Locate the cell with the specified text and output its [x, y] center coordinate. 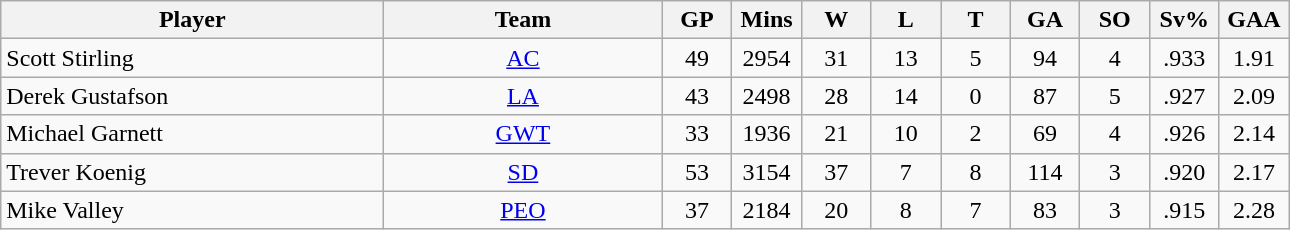
2.17 [1254, 172]
Team [524, 20]
Michael Garnett [192, 134]
Trever Koenig [192, 172]
2184 [767, 210]
2498 [767, 96]
.926 [1184, 134]
2.28 [1254, 210]
33 [697, 134]
13 [906, 58]
L [906, 20]
0 [976, 96]
83 [1045, 210]
W [836, 20]
43 [697, 96]
2 [976, 134]
.920 [1184, 172]
53 [697, 172]
49 [697, 58]
GA [1045, 20]
69 [1045, 134]
GAA [1254, 20]
114 [1045, 172]
SO [1115, 20]
94 [1045, 58]
20 [836, 210]
GP [697, 20]
Derek Gustafson [192, 96]
3154 [767, 172]
21 [836, 134]
Mike Valley [192, 210]
LA [524, 96]
87 [1045, 96]
.933 [1184, 58]
Sv% [1184, 20]
1.91 [1254, 58]
Mins [767, 20]
Scott Stirling [192, 58]
2.09 [1254, 96]
28 [836, 96]
2954 [767, 58]
SD [524, 172]
31 [836, 58]
GWT [524, 134]
Player [192, 20]
.915 [1184, 210]
T [976, 20]
.927 [1184, 96]
10 [906, 134]
PEO [524, 210]
2.14 [1254, 134]
1936 [767, 134]
AC [524, 58]
14 [906, 96]
